Scan for the cell matching the given text and deliver its (x, y) coordinate at center. 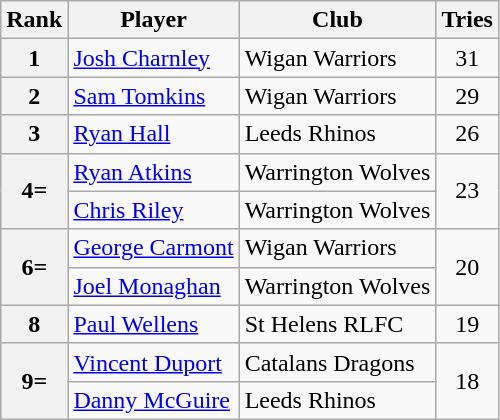
1 (34, 58)
Rank (34, 20)
Paul Wellens (154, 324)
Sam Tomkins (154, 96)
18 (468, 381)
4= (34, 191)
Joel Monaghan (154, 286)
2 (34, 96)
20 (468, 267)
23 (468, 191)
3 (34, 134)
Danny McGuire (154, 400)
6= (34, 267)
9= (34, 381)
8 (34, 324)
George Carmont (154, 248)
Catalans Dragons (338, 362)
Player (154, 20)
Josh Charnley (154, 58)
31 (468, 58)
19 (468, 324)
Ryan Hall (154, 134)
Vincent Duport (154, 362)
Chris Riley (154, 210)
Tries (468, 20)
St Helens RLFC (338, 324)
29 (468, 96)
26 (468, 134)
Ryan Atkins (154, 172)
Club (338, 20)
